Capture the cell that displays the provided text and extract its [X, Y] central coordinate. 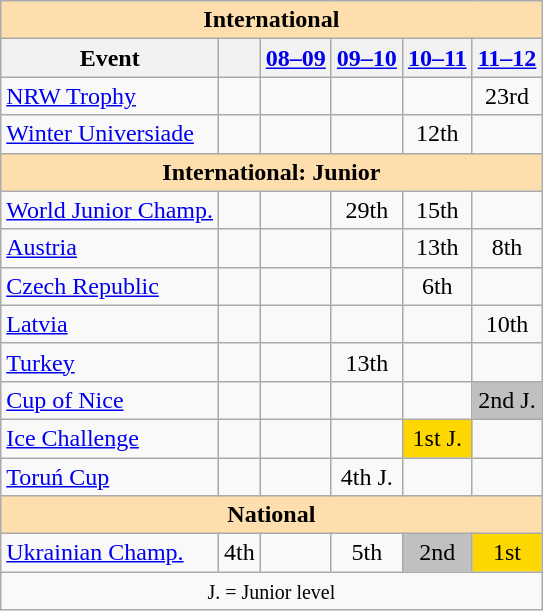
International [272, 20]
4th [240, 553]
Winter Universiade [110, 134]
4th J. [366, 477]
World Junior Champ. [110, 210]
6th [437, 286]
10–11 [437, 58]
Ukrainian Champ. [110, 553]
23rd [507, 96]
09–10 [366, 58]
2nd [437, 553]
Event [110, 58]
08–09 [296, 58]
International: Junior [272, 172]
Ice Challenge [110, 438]
1st [507, 553]
1st J. [437, 438]
J. = Junior level [272, 591]
5th [366, 553]
NRW Trophy [110, 96]
10th [507, 324]
Cup of Nice [110, 400]
12th [437, 134]
Austria [110, 248]
29th [366, 210]
8th [507, 248]
2nd J. [507, 400]
Turkey [110, 362]
Latvia [110, 324]
National [272, 515]
15th [437, 210]
Czech Republic [110, 286]
Toruń Cup [110, 477]
11–12 [507, 58]
